Locate the cell with the specified text and output its (x, y) center coordinate. 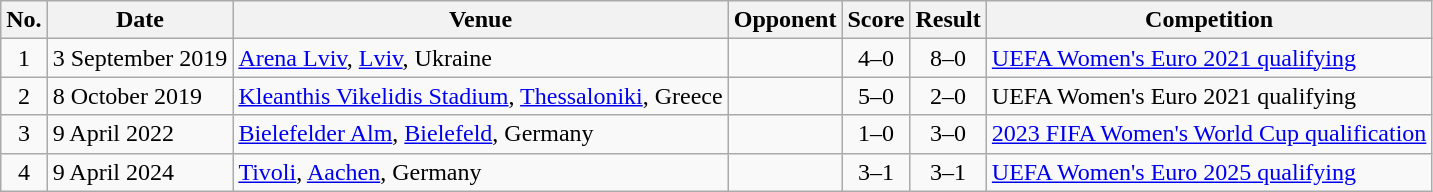
Result (948, 20)
Score (876, 20)
No. (24, 20)
2 (24, 96)
9 April 2024 (140, 172)
1 (24, 58)
8 October 2019 (140, 96)
4 (24, 172)
3 September 2019 (140, 58)
Opponent (785, 20)
4–0 (876, 58)
Competition (1209, 20)
Date (140, 20)
9 April 2022 (140, 134)
2023 FIFA Women's World Cup qualification (1209, 134)
8–0 (948, 58)
1–0 (876, 134)
Kleanthis Vikelidis Stadium, Thessaloniki, Greece (480, 96)
Venue (480, 20)
Tivoli, Aachen, Germany (480, 172)
Bielefelder Alm, Bielefeld, Germany (480, 134)
5–0 (876, 96)
Arena Lviv, Lviv, Ukraine (480, 58)
3–0 (948, 134)
3 (24, 134)
2–0 (948, 96)
UEFA Women's Euro 2025 qualifying (1209, 172)
